Return the [X, Y] coordinate for the center point of the cell that contains the specified text.  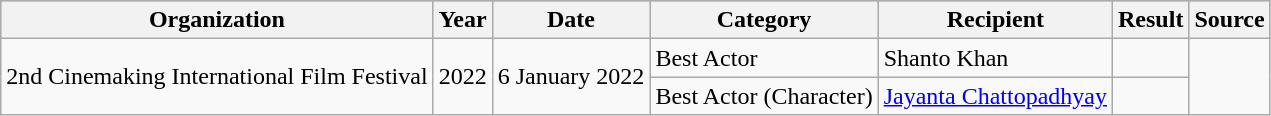
Recipient [995, 20]
Best Actor [764, 58]
6 January 2022 [571, 77]
Year [462, 20]
Result [1151, 20]
Jayanta Chattopadhyay [995, 96]
Category [764, 20]
Organization [217, 20]
Shanto Khan [995, 58]
Source [1230, 20]
2022 [462, 77]
Best Actor (Character) [764, 96]
2nd Cinemaking International Film Festival [217, 77]
Date [571, 20]
